Capture the cell that displays the provided text and extract its [X, Y] central coordinate. 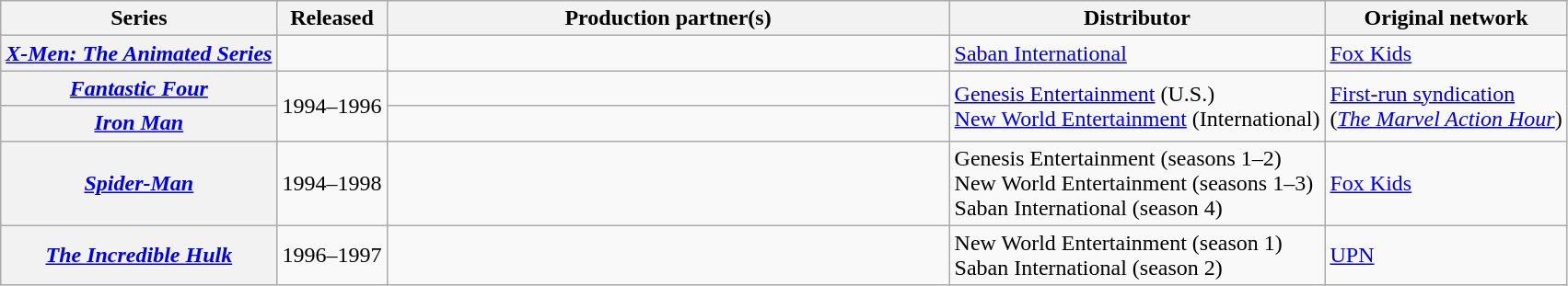
Genesis Entertainment (seasons 1–2)New World Entertainment (seasons 1–3)Saban International (season 4) [1137, 183]
New World Entertainment (season 1)Saban International (season 2) [1137, 256]
Iron Man [139, 123]
Distributor [1137, 18]
First-run syndication(The Marvel Action Hour) [1446, 106]
Production partner(s) [668, 18]
X-Men: The Animated Series [139, 53]
1994–1998 [331, 183]
Genesis Entertainment (U.S.)New World Entertainment (International) [1137, 106]
UPN [1446, 256]
Series [139, 18]
Original network [1446, 18]
Saban International [1137, 53]
1996–1997 [331, 256]
The Incredible Hulk [139, 256]
Released [331, 18]
Spider-Man [139, 183]
Fantastic Four [139, 88]
1994–1996 [331, 106]
